For the text-containing cell, return its midpoint in [x, y] coordinate format. 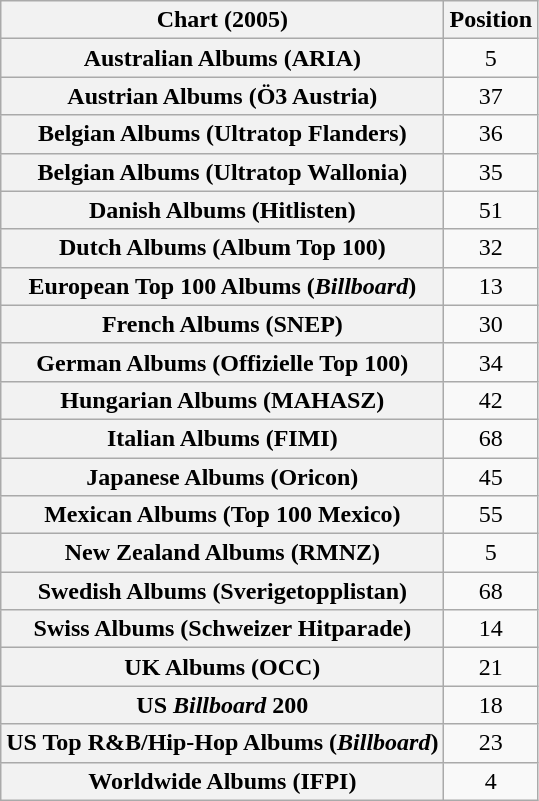
French Albums (SNEP) [222, 324]
Worldwide Albums (IFPI) [222, 781]
36 [491, 134]
Danish Albums (Hitlisten) [222, 210]
Hungarian Albums (MAHASZ) [222, 400]
European Top 100 Albums (Billboard) [222, 286]
34 [491, 362]
13 [491, 286]
14 [491, 629]
Belgian Albums (Ultratop Flanders) [222, 134]
Position [491, 20]
37 [491, 96]
Italian Albums (FIMI) [222, 438]
23 [491, 743]
German Albums (Offizielle Top 100) [222, 362]
US Top R&B/Hip-Hop Albums (Billboard) [222, 743]
42 [491, 400]
Japanese Albums (Oricon) [222, 477]
Austrian Albums (Ö3 Austria) [222, 96]
UK Albums (OCC) [222, 667]
New Zealand Albums (RMNZ) [222, 553]
Mexican Albums (Top 100 Mexico) [222, 515]
18 [491, 705]
US Billboard 200 [222, 705]
Dutch Albums (Album Top 100) [222, 248]
Belgian Albums (Ultratop Wallonia) [222, 172]
4 [491, 781]
Swedish Albums (Sverigetopplistan) [222, 591]
30 [491, 324]
35 [491, 172]
Swiss Albums (Schweizer Hitparade) [222, 629]
32 [491, 248]
45 [491, 477]
21 [491, 667]
51 [491, 210]
Australian Albums (ARIA) [222, 58]
55 [491, 515]
Chart (2005) [222, 20]
